From the cell containing the given text, extract its center point as [x, y] coordinate. 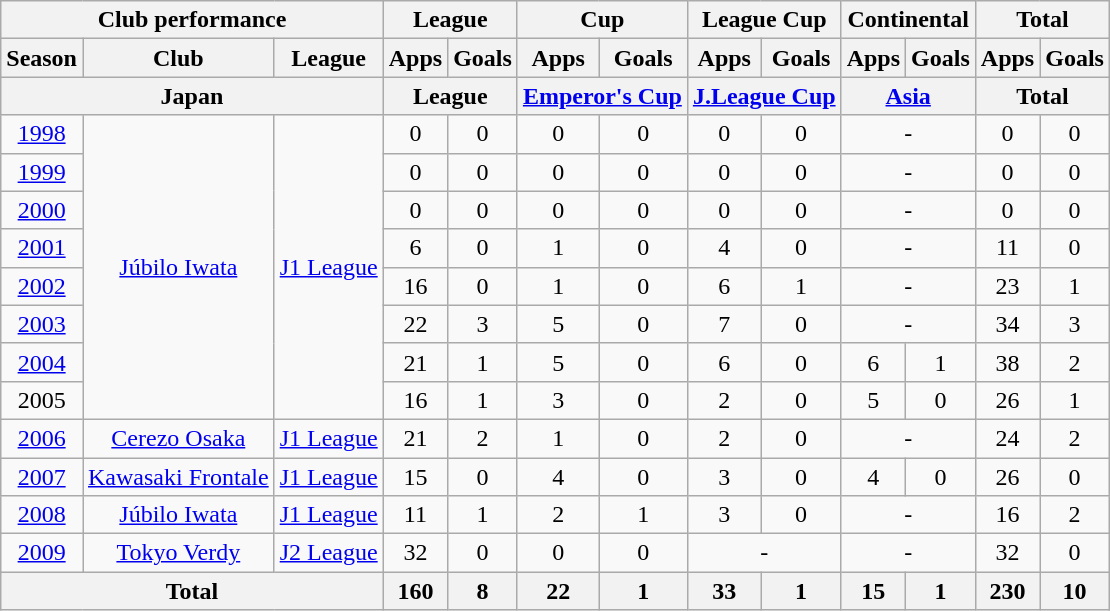
2001 [42, 248]
Club [178, 58]
33 [724, 591]
2009 [42, 553]
8 [483, 591]
1999 [42, 172]
24 [1007, 438]
Tokyo Verdy [178, 553]
Asia [908, 96]
2004 [42, 362]
Cup [602, 20]
2008 [42, 515]
Emperor's Cup [602, 96]
Continental [908, 20]
2003 [42, 324]
J2 League [328, 553]
160 [415, 591]
2005 [42, 400]
34 [1007, 324]
Kawasaki Frontale [178, 477]
Cerezo Osaka [178, 438]
Club performance [192, 20]
J.League Cup [764, 96]
10 [1075, 591]
2007 [42, 477]
Season [42, 58]
2002 [42, 286]
38 [1007, 362]
2000 [42, 210]
2006 [42, 438]
23 [1007, 286]
230 [1007, 591]
League Cup [764, 20]
1998 [42, 134]
7 [724, 324]
Japan [192, 96]
